Output the (X, Y) coordinate of the center of the cell containing the given text.  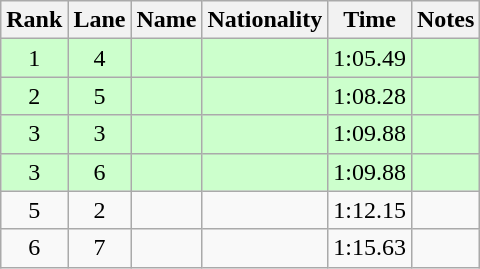
Nationality (265, 20)
Lane (100, 20)
1:12.15 (370, 210)
1:08.28 (370, 96)
4 (100, 58)
1:05.49 (370, 58)
7 (100, 248)
Name (166, 20)
1:15.63 (370, 248)
Time (370, 20)
Notes (445, 20)
Rank (34, 20)
1 (34, 58)
